Search for the cell housing the specified text and yield its [x, y] center coordinate. 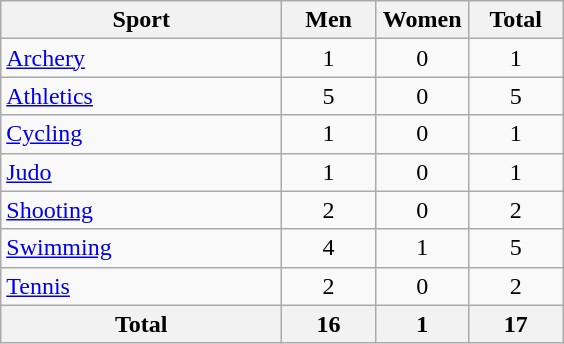
Tennis [142, 286]
Sport [142, 20]
4 [329, 248]
Shooting [142, 210]
17 [516, 324]
Archery [142, 58]
Athletics [142, 96]
Women [422, 20]
Men [329, 20]
Cycling [142, 134]
Swimming [142, 248]
16 [329, 324]
Judo [142, 172]
